Pinpoint the cell where the given text exists, returning its [x, y] midpoint coordinate. 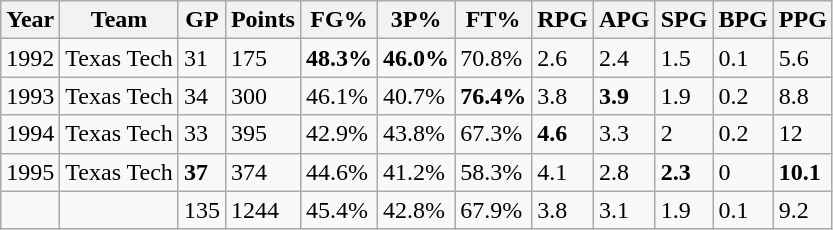
67.9% [494, 210]
41.2% [416, 172]
42.9% [338, 134]
4.1 [563, 172]
Team [120, 20]
SPG [684, 20]
2.3 [684, 172]
1.5 [684, 58]
3.1 [624, 210]
374 [262, 172]
9.2 [802, 210]
1994 [30, 134]
1995 [30, 172]
44.6% [338, 172]
8.8 [802, 96]
1993 [30, 96]
BPG [743, 20]
4.6 [563, 134]
45.4% [338, 210]
1992 [30, 58]
12 [802, 134]
Points [262, 20]
RPG [563, 20]
43.8% [416, 134]
37 [202, 172]
10.1 [802, 172]
58.3% [494, 172]
PPG [802, 20]
34 [202, 96]
46.1% [338, 96]
3.9 [624, 96]
175 [262, 58]
0 [743, 172]
Year [30, 20]
GP [202, 20]
1244 [262, 210]
70.8% [494, 58]
395 [262, 134]
2.4 [624, 58]
5.6 [802, 58]
3P% [416, 20]
FT% [494, 20]
46.0% [416, 58]
3.3 [624, 134]
2.6 [563, 58]
40.7% [416, 96]
2.8 [624, 172]
APG [624, 20]
42.8% [416, 210]
FG% [338, 20]
31 [202, 58]
135 [202, 210]
2 [684, 134]
33 [202, 134]
67.3% [494, 134]
76.4% [494, 96]
48.3% [338, 58]
300 [262, 96]
